From the cell containing the given text, extract its center point as (X, Y) coordinate. 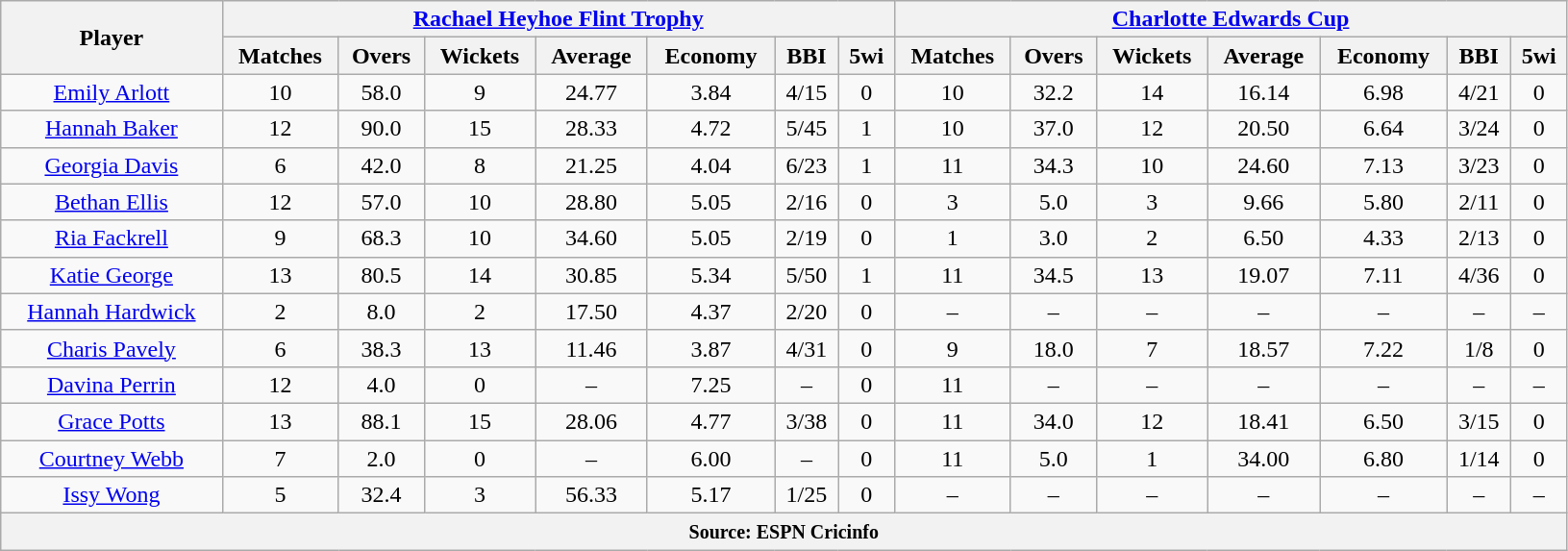
11.46 (592, 348)
4/15 (807, 92)
38.3 (381, 348)
17.50 (592, 312)
21.25 (592, 165)
1/8 (1479, 348)
34.3 (1054, 165)
Katie George (112, 275)
34.5 (1054, 275)
90.0 (381, 129)
7.22 (1383, 348)
8.0 (381, 312)
18.41 (1263, 421)
2/13 (1479, 238)
18.0 (1054, 348)
18.57 (1263, 348)
2/11 (1479, 202)
4.0 (381, 385)
7.13 (1383, 165)
Ria Fackrell (112, 238)
5.17 (710, 495)
6.98 (1383, 92)
34.00 (1263, 459)
3.87 (710, 348)
32.4 (381, 495)
4.77 (710, 421)
Charis Pavely (112, 348)
3/23 (1479, 165)
Rachael Heyhoe Flint Trophy (558, 19)
Courtney Webb (112, 459)
7.11 (1383, 275)
7.25 (710, 385)
16.14 (1263, 92)
Hannah Hardwick (112, 312)
Player (112, 38)
5/50 (807, 275)
9.66 (1263, 202)
32.2 (1054, 92)
58.0 (381, 92)
4/21 (1479, 92)
28.06 (592, 421)
Georgia Davis (112, 165)
57.0 (381, 202)
3/38 (807, 421)
6.00 (710, 459)
Davina Perrin (112, 385)
3.84 (710, 92)
4.37 (710, 312)
28.33 (592, 129)
Issy Wong (112, 495)
6.64 (1383, 129)
2/16 (807, 202)
5.80 (1383, 202)
20.50 (1263, 129)
28.80 (592, 202)
4.33 (1383, 238)
Grace Potts (112, 421)
1/14 (1479, 459)
42.0 (381, 165)
2/20 (807, 312)
4.04 (710, 165)
24.77 (592, 92)
Charlotte Edwards Cup (1231, 19)
Emily Arlott (112, 92)
Hannah Baker (112, 129)
5 (281, 495)
3/15 (1479, 421)
24.60 (1263, 165)
34.60 (592, 238)
2.0 (381, 459)
5.34 (710, 275)
3.0 (1054, 238)
56.33 (592, 495)
34.0 (1054, 421)
37.0 (1054, 129)
68.3 (381, 238)
30.85 (592, 275)
88.1 (381, 421)
80.5 (381, 275)
5/45 (807, 129)
3/24 (1479, 129)
2/19 (807, 238)
4/31 (807, 348)
1/25 (807, 495)
Source: ESPN Cricinfo (784, 532)
6/23 (807, 165)
19.07 (1263, 275)
4.72 (710, 129)
8 (479, 165)
Bethan Ellis (112, 202)
4/36 (1479, 275)
6.80 (1383, 459)
